Search for the cell housing the specified text and yield its [x, y] center coordinate. 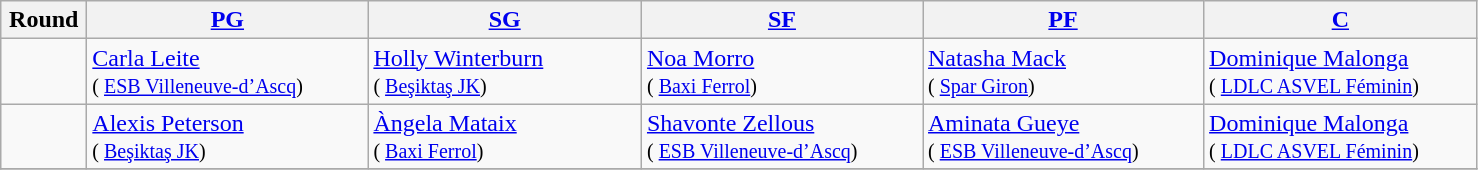
Natasha Mack( Spar Giron) [1062, 72]
Àngela Mataix( Baxi Ferrol) [505, 136]
SF [782, 20]
PF [1062, 20]
Shavonte Zellous( ESB Villeneuve-d’Ascq) [782, 136]
SG [505, 20]
Carla Leite( ESB Villeneuve-d’Ascq) [228, 72]
Noa Morro( Baxi Ferrol) [782, 72]
Alexis Peterson( Beşiktaş JK) [228, 136]
PG [228, 20]
Round [44, 20]
Aminata Gueye( ESB Villeneuve-d’Ascq) [1062, 136]
C [1341, 20]
Holly Winterburn( Beşiktaş JK) [505, 72]
